Return the [x, y] coordinate for the center point of the cell that contains the specified text.  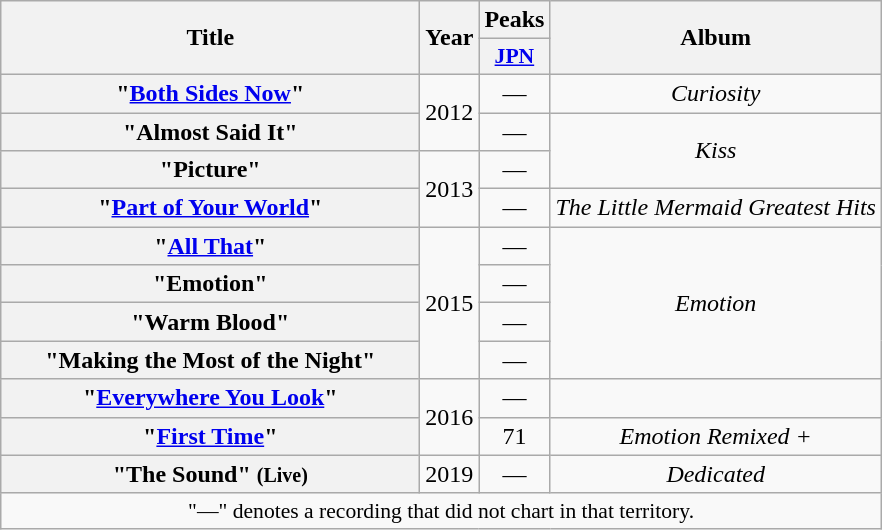
JPN [514, 57]
Peaks [514, 20]
The Little Mermaid Greatest Hits [716, 208]
"First Time" [210, 436]
"—" denotes a recording that did not chart in that territory. [442, 511]
"Part of Your World" [210, 208]
Kiss [716, 150]
"Both Sides Now" [210, 93]
2013 [450, 189]
"Picture" [210, 170]
"The Sound" (Live) [210, 474]
Emotion [716, 303]
71 [514, 436]
Emotion Remixed + [716, 436]
2019 [450, 474]
"Warm Blood" [210, 322]
2015 [450, 303]
Title [210, 38]
"All That" [210, 246]
Curiosity [716, 93]
2012 [450, 112]
Album [716, 38]
"Making the Most of the Night" [210, 360]
"Almost Said It" [210, 131]
Dedicated [716, 474]
2016 [450, 417]
"Everywhere You Look" [210, 398]
Year [450, 38]
"Emotion" [210, 284]
